Pinpoint the cell where the given text exists, returning its (x, y) midpoint coordinate. 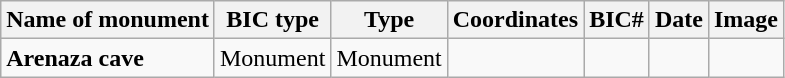
Type (389, 20)
BIC type (272, 20)
BIC# (617, 20)
Image (746, 20)
Arenaza cave (108, 58)
Coordinates (515, 20)
Date (678, 20)
Name of monument (108, 20)
